From the cell containing the given text, extract its center point as [x, y] coordinate. 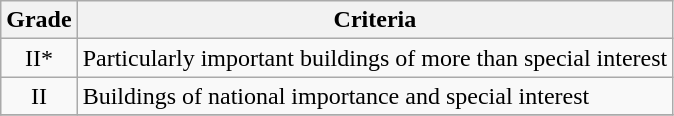
Criteria [375, 20]
Particularly important buildings of more than special interest [375, 58]
II [39, 96]
Buildings of national importance and special interest [375, 96]
Grade [39, 20]
II* [39, 58]
